Extract the (X, Y) coordinate from the center of the cell holding the provided text.  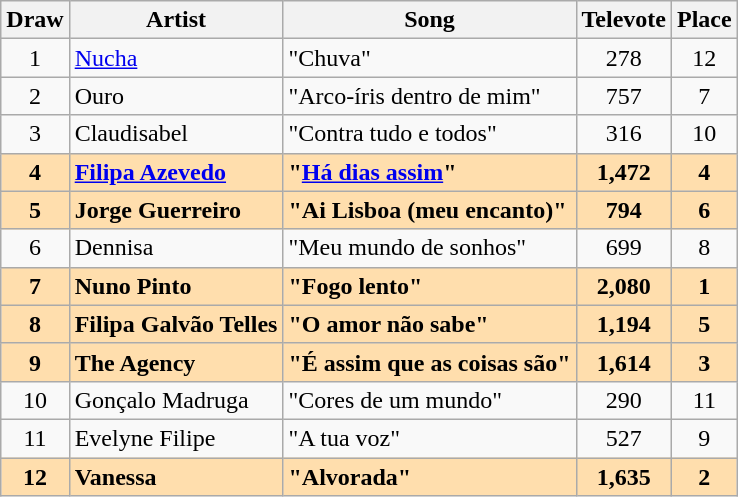
Song (430, 20)
"Chuva" (430, 58)
"Há dias assim" (430, 172)
1,472 (624, 172)
1,614 (624, 362)
Televote (624, 20)
Draw (35, 20)
757 (624, 96)
The Agency (176, 362)
1,635 (624, 477)
"Arco-íris dentro de mim" (430, 96)
Evelyne Filipe (176, 438)
Vanessa (176, 477)
278 (624, 58)
Nucha (176, 58)
"Cores de um mundo" (430, 400)
Nuno Pinto (176, 286)
Jorge Guerreiro (176, 210)
Artist (176, 20)
Filipa Galvão Telles (176, 324)
"É assim que as coisas são" (430, 362)
Gonçalo Madruga (176, 400)
Ouro (176, 96)
794 (624, 210)
699 (624, 248)
316 (624, 134)
"O amor não sabe" (430, 324)
"Ai Lisboa (meu encanto)" (430, 210)
Claudisabel (176, 134)
"Contra tudo e todos" (430, 134)
"Fogo lento" (430, 286)
1,194 (624, 324)
"Meu mundo de sonhos" (430, 248)
Filipa Azevedo (176, 172)
Dennisa (176, 248)
290 (624, 400)
Place (705, 20)
"Alvorada" (430, 477)
527 (624, 438)
2,080 (624, 286)
"A tua voz" (430, 438)
